Find where the given text appears and provide that cell's center as (x, y) coordinate. 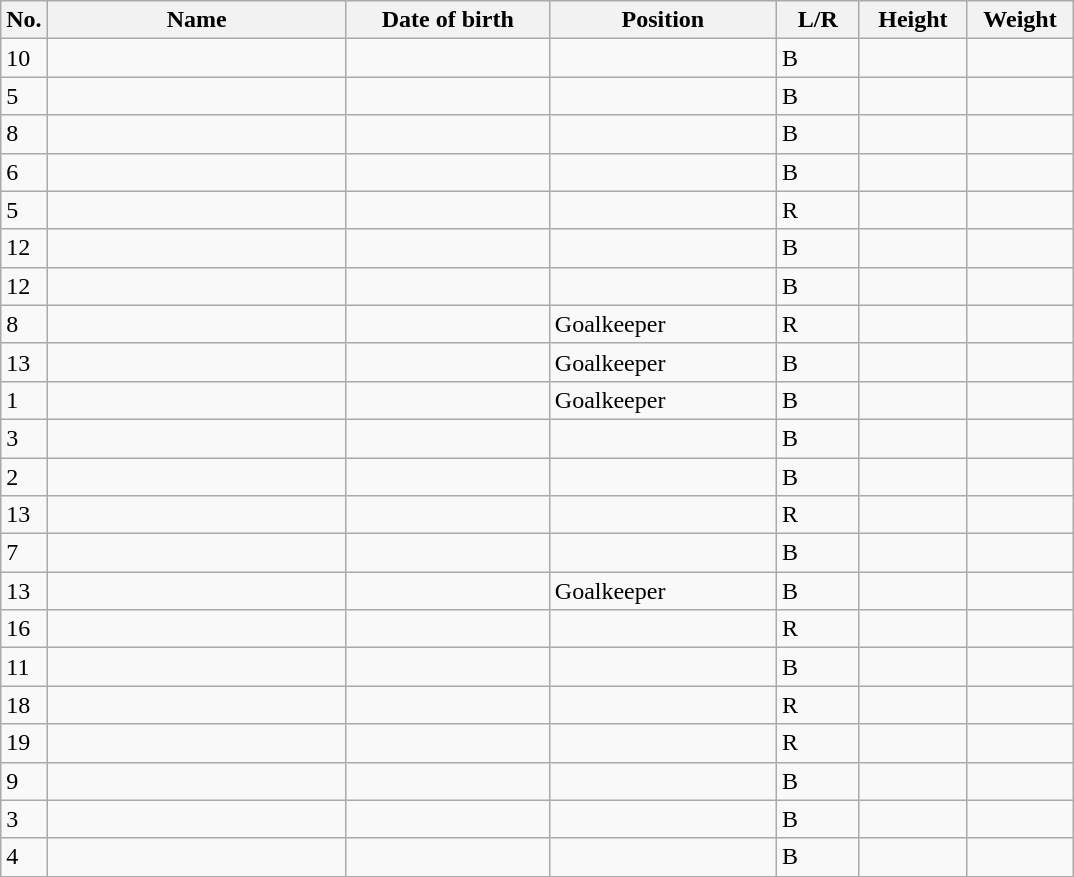
9 (24, 781)
Date of birth (448, 20)
11 (24, 667)
6 (24, 172)
10 (24, 58)
2 (24, 477)
Position (662, 20)
Name (196, 20)
19 (24, 743)
1 (24, 400)
18 (24, 705)
4 (24, 857)
7 (24, 553)
L/R (818, 20)
Height (912, 20)
Weight (1020, 20)
16 (24, 629)
No. (24, 20)
